From the cell containing the given text, extract its center point as [x, y] coordinate. 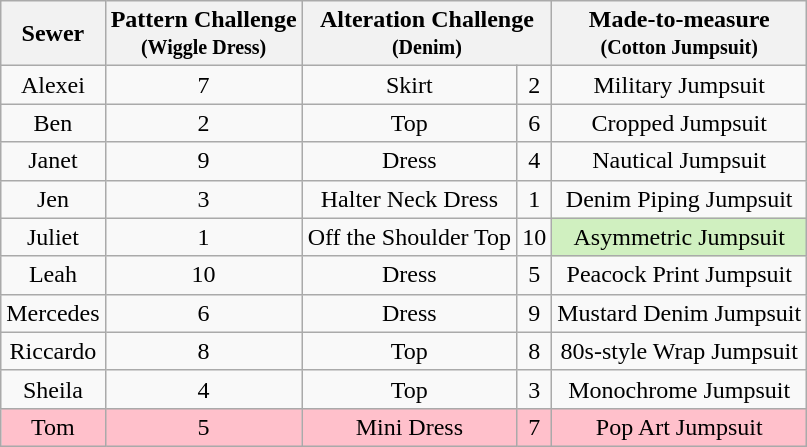
Denim Piping Jumpsuit [680, 199]
Sheila [53, 389]
Off the Shoulder Top [409, 237]
Tom [53, 427]
Pattern Challenge(Wiggle Dress) [204, 34]
Peacock Print Jumpsuit [680, 275]
Alexei [53, 85]
Military Jumpsuit [680, 85]
Pop Art Jumpsuit [680, 427]
Ben [53, 123]
Sewer [53, 34]
Nautical Jumpsuit [680, 161]
80s-style Wrap Jumpsuit [680, 351]
Monochrome Jumpsuit [680, 389]
Leah [53, 275]
Halter Neck Dress [409, 199]
Juliet [53, 237]
Riccardo [53, 351]
Mustard Denim Jumpsuit [680, 313]
Janet [53, 161]
Alteration Challenge(Denim) [427, 34]
Mini Dress [409, 427]
Mercedes [53, 313]
Made-to-measure(Cotton Jumpsuit) [680, 34]
Jen [53, 199]
Cropped Jumpsuit [680, 123]
Skirt [409, 85]
Asymmetric Jumpsuit [680, 237]
